Capture the cell that displays the provided text and extract its [x, y] central coordinate. 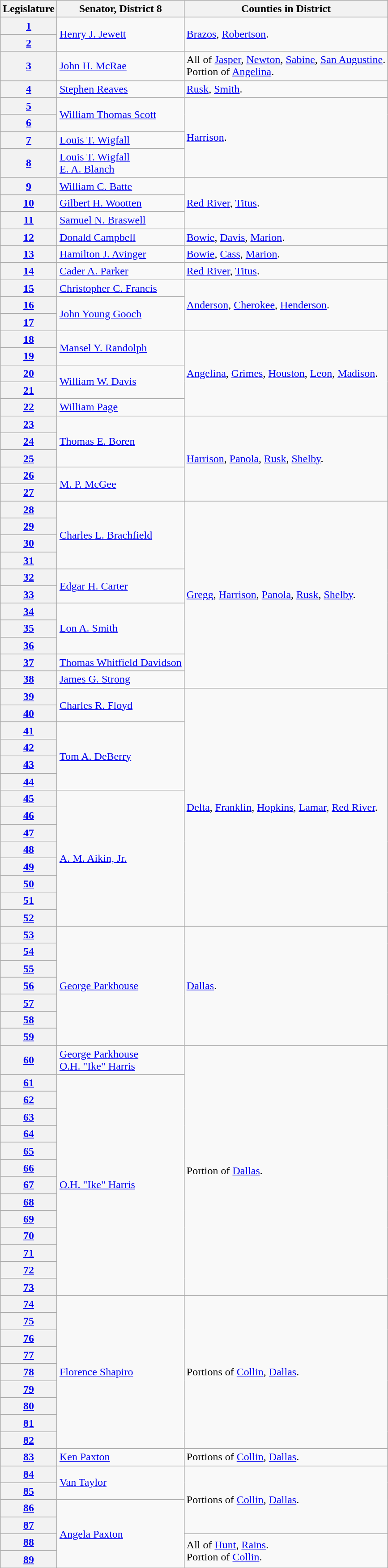
Cader A. Parker [120, 271]
John H. McRae [120, 66]
William C. Batte [120, 186]
Angela Paxton [120, 1534]
88 [29, 1542]
25 [29, 458]
82 [29, 1440]
79 [29, 1389]
Florence Shapiro [120, 1372]
50 [29, 884]
83 [29, 1457]
21 [29, 390]
8 [29, 163]
40 [29, 713]
Anderson, Cherokee, Henderson. [286, 305]
75 [29, 1321]
Thomas E. Boren [120, 441]
Gilbert H. Wootten [120, 203]
James G. Strong [120, 679]
63 [29, 1117]
42 [29, 747]
44 [29, 782]
80 [29, 1406]
17 [29, 322]
64 [29, 1134]
29 [29, 527]
54 [29, 952]
Charles L. Brachfield [120, 535]
37 [29, 662]
20 [29, 373]
33 [29, 594]
35 [29, 628]
16 [29, 305]
60 [29, 1059]
55 [29, 969]
Samuel N. Braswell [120, 220]
31 [29, 561]
68 [29, 1202]
Dallas. [286, 986]
9 [29, 186]
Brazos, Robertson. [286, 34]
13 [29, 254]
49 [29, 867]
Angelina, Grimes, Houston, Leon, Madison. [286, 373]
89 [29, 1559]
Hamilton J. Avinger [120, 254]
Van Taylor [120, 1483]
86 [29, 1508]
48 [29, 850]
23 [29, 424]
70 [29, 1236]
Christopher C. Francis [120, 288]
36 [29, 645]
19 [29, 356]
Stephen Reaves [120, 89]
10 [29, 203]
Bowie, Cass, Marion. [286, 254]
11 [29, 220]
2 [29, 43]
Harrison. [286, 138]
38 [29, 679]
1 [29, 26]
34 [29, 611]
47 [29, 833]
22 [29, 407]
14 [29, 271]
Bowie, Davis, Marion. [286, 237]
15 [29, 288]
57 [29, 1003]
Rusk, Smith. [286, 89]
74 [29, 1304]
George Parkhouse [120, 986]
Lon A. Smith [120, 628]
67 [29, 1185]
12 [29, 237]
William Page [120, 407]
32 [29, 577]
Tom A. DeBerry [120, 756]
85 [29, 1491]
O.H. "Ike" Harris [120, 1185]
Charles R. Floyd [120, 705]
72 [29, 1270]
Thomas Whitfield Davidson [120, 662]
6 [29, 123]
78 [29, 1372]
77 [29, 1355]
39 [29, 696]
46 [29, 816]
65 [29, 1151]
3 [29, 66]
7 [29, 140]
Henry J. Jewett [120, 34]
A. M. Aikin, Jr. [120, 858]
84 [29, 1474]
Portion of Dallas. [286, 1170]
30 [29, 544]
71 [29, 1253]
Gregg, Harrison, Panola, Rusk, Shelby. [286, 594]
87 [29, 1525]
Louis T. Wigfall [120, 140]
27 [29, 492]
Senator, District 8 [120, 9]
M. P. McGee [120, 484]
Harrison, Panola, Rusk, Shelby. [286, 458]
Delta, Franklin, Hopkins, Lamar, Red River. [286, 807]
56 [29, 986]
66 [29, 1168]
24 [29, 441]
28 [29, 509]
61 [29, 1083]
52 [29, 918]
All of Hunt, Rains.Portion of Collin. [286, 1551]
53 [29, 935]
George ParkhouseO.H. "Ike" Harris [120, 1059]
58 [29, 1020]
76 [29, 1338]
Counties in District [286, 9]
51 [29, 901]
62 [29, 1100]
Edgar H. Carter [120, 586]
45 [29, 799]
59 [29, 1037]
Mansel Y. Randolph [120, 348]
Donald Campbell [120, 237]
43 [29, 764]
81 [29, 1423]
4 [29, 89]
Louis T. WigfallE. A. Blanch [120, 163]
41 [29, 730]
69 [29, 1219]
18 [29, 339]
5 [29, 106]
William Thomas Scott [120, 114]
73 [29, 1287]
Legislature [29, 9]
Ken Paxton [120, 1457]
26 [29, 475]
All of Jasper, Newton, Sabine, San Augustine.Portion of Angelina. [286, 66]
William W. Davis [120, 382]
John Young Gooch [120, 314]
